Search for the cell housing the specified text and yield its [X, Y] center coordinate. 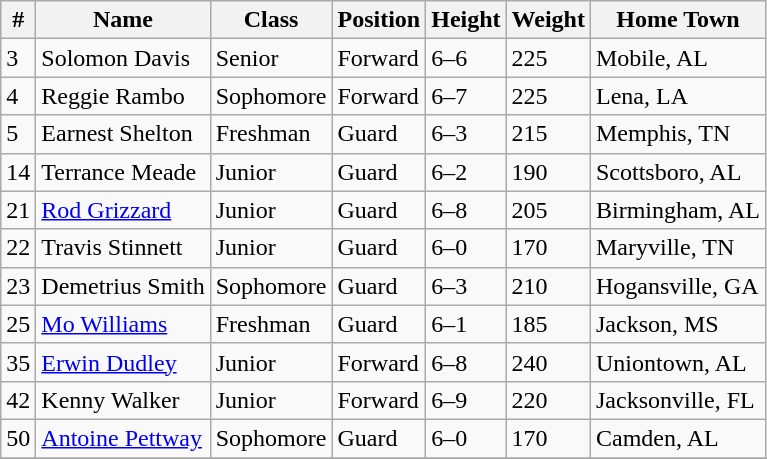
6–2 [466, 172]
Class [271, 20]
Height [466, 20]
Earnest Shelton [123, 134]
Rod Grizzard [123, 210]
23 [18, 286]
Weight [548, 20]
Erwin Dudley [123, 362]
Birmingham, AL [678, 210]
Maryville, TN [678, 248]
Reggie Rambo [123, 96]
Hogansville, GA [678, 286]
42 [18, 400]
215 [548, 134]
Senior [271, 58]
Name [123, 20]
Home Town [678, 20]
Memphis, TN [678, 134]
6–7 [466, 96]
Solomon Davis [123, 58]
Kenny Walker [123, 400]
185 [548, 324]
4 [18, 96]
Terrance Meade [123, 172]
5 [18, 134]
Mo Williams [123, 324]
Demetrius Smith [123, 286]
Antoine Pettway [123, 438]
Mobile, AL [678, 58]
190 [548, 172]
Camden, AL [678, 438]
21 [18, 210]
Jacksonville, FL [678, 400]
25 [18, 324]
Uniontown, AL [678, 362]
Scottsboro, AL [678, 172]
Lena, LA [678, 96]
# [18, 20]
35 [18, 362]
240 [548, 362]
3 [18, 58]
50 [18, 438]
220 [548, 400]
6–1 [466, 324]
Position [379, 20]
Jackson, MS [678, 324]
22 [18, 248]
6–9 [466, 400]
6–6 [466, 58]
Travis Stinnett [123, 248]
210 [548, 286]
205 [548, 210]
14 [18, 172]
